Locate the cell with the specified text and output its [X, Y] center coordinate. 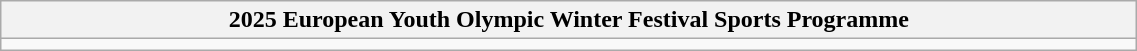
2025 European Youth Olympic Winter Festival Sports Programme [569, 20]
